Extract the [x, y] coordinate from the center of the cell holding the provided text.  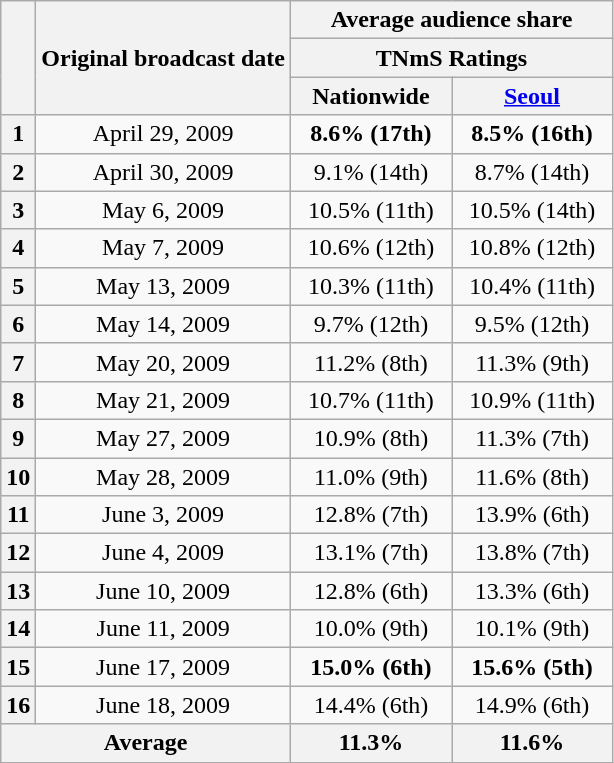
10.9% (11th) [532, 400]
May 27, 2009 [164, 438]
10.5% (14th) [532, 210]
8 [18, 400]
Nationwide [370, 96]
10.9% (8th) [370, 438]
13.8% (7th) [532, 553]
14.9% (6th) [532, 705]
10.3% (11th) [370, 286]
11.3% (9th) [532, 362]
May 21, 2009 [164, 400]
8.7% (14th) [532, 172]
4 [18, 248]
11.0% (9th) [370, 477]
Seoul [532, 96]
May 13, 2009 [164, 286]
9.7% (12th) [370, 324]
June 3, 2009 [164, 515]
12.8% (7th) [370, 515]
15.6% (5th) [532, 667]
15.0% (6th) [370, 667]
3 [18, 210]
6 [18, 324]
10.7% (11th) [370, 400]
9 [18, 438]
13 [18, 591]
10.8% (12th) [532, 248]
10.5% (11th) [370, 210]
8.5% (16th) [532, 134]
13.3% (6th) [532, 591]
11.3% [370, 743]
11 [18, 515]
9.5% (12th) [532, 324]
Average audience share [451, 20]
11.6% [532, 743]
12 [18, 553]
June 4, 2009 [164, 553]
June 17, 2009 [164, 667]
16 [18, 705]
10.1% (9th) [532, 629]
May 6, 2009 [164, 210]
14 [18, 629]
Average [146, 743]
7 [18, 362]
Original broadcast date [164, 58]
14.4% (6th) [370, 705]
8.6% (17th) [370, 134]
12.8% (6th) [370, 591]
15 [18, 667]
1 [18, 134]
June 10, 2009 [164, 591]
April 29, 2009 [164, 134]
10.0% (9th) [370, 629]
May 7, 2009 [164, 248]
13.1% (7th) [370, 553]
11.2% (8th) [370, 362]
10.6% (12th) [370, 248]
9.1% (14th) [370, 172]
TNmS Ratings [451, 58]
June 18, 2009 [164, 705]
April 30, 2009 [164, 172]
5 [18, 286]
2 [18, 172]
10.4% (11th) [532, 286]
11.6% (8th) [532, 477]
May 28, 2009 [164, 477]
May 20, 2009 [164, 362]
June 11, 2009 [164, 629]
13.9% (6th) [532, 515]
May 14, 2009 [164, 324]
11.3% (7th) [532, 438]
10 [18, 477]
